Capture the cell that displays the provided text and extract its (x, y) central coordinate. 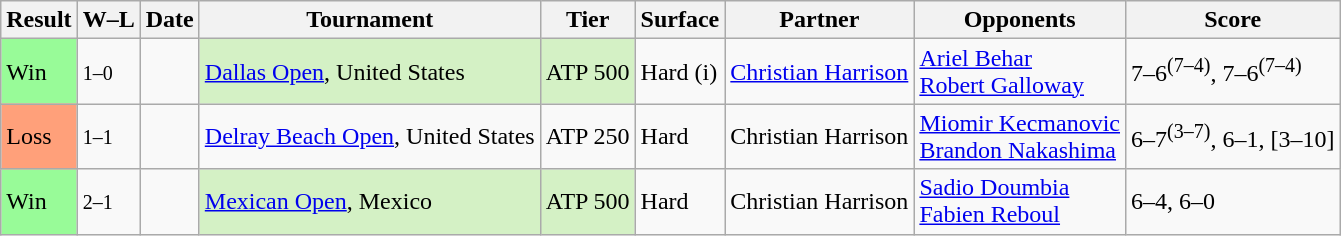
Mexican Open, Mexico (370, 202)
6–4, 6–0 (1233, 202)
ATP 250 (588, 136)
2–1 (108, 202)
Miomir Kecmanovic Brandon Nakashima (1020, 136)
Date (170, 20)
Sadio Doumbia Fabien Reboul (1020, 202)
6–7(3–7), 6–1, [3–10] (1233, 136)
Hard (i) (680, 72)
Tier (588, 20)
Result (39, 20)
1–0 (108, 72)
W–L (108, 20)
Tournament (370, 20)
Score (1233, 20)
Opponents (1020, 20)
Ariel Behar Robert Galloway (1020, 72)
1–1 (108, 136)
Partner (820, 20)
Surface (680, 20)
Dallas Open, United States (370, 72)
Delray Beach Open, United States (370, 136)
7–6(7–4), 7–6(7–4) (1233, 72)
Loss (39, 136)
